Find where the given text appears and provide that cell's center as (X, Y) coordinate. 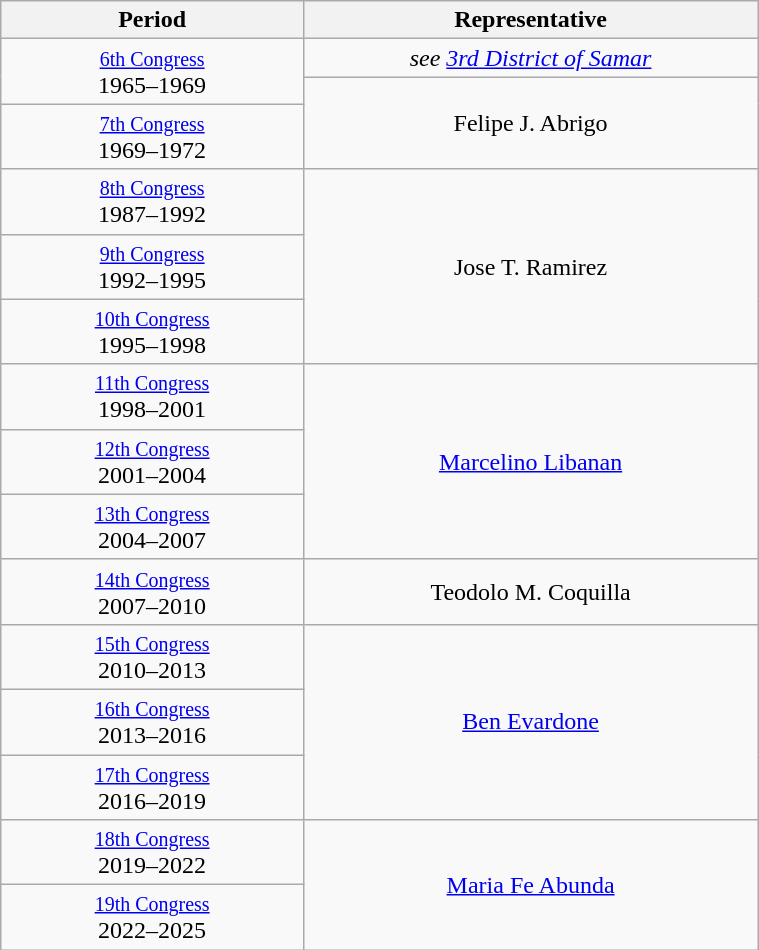
7th Congress1969–1972 (152, 136)
Period (152, 20)
16th Congress2013–2016 (152, 722)
11th Congress1998–2001 (152, 396)
Representative (530, 20)
17th Congress2016–2019 (152, 786)
13th Congress2004–2007 (152, 526)
14th Congress2007–2010 (152, 592)
Teodolo M. Coquilla (530, 592)
19th Congress2022–2025 (152, 918)
9th Congress1992–1995 (152, 266)
Jose T. Ramirez (530, 266)
Felipe J. Abrigo (530, 123)
6th Congress1965–1969 (152, 72)
18th Congress2019–2022 (152, 852)
Maria Fe Abunda (530, 885)
12th Congress2001–2004 (152, 462)
10th Congress1995–1998 (152, 332)
Marcelino Libanan (530, 462)
8th Congress1987–1992 (152, 202)
see 3rd District of Samar (530, 58)
Ben Evardone (530, 722)
15th Congress2010–2013 (152, 656)
